Return (X, Y) of the center of cell containing provided text 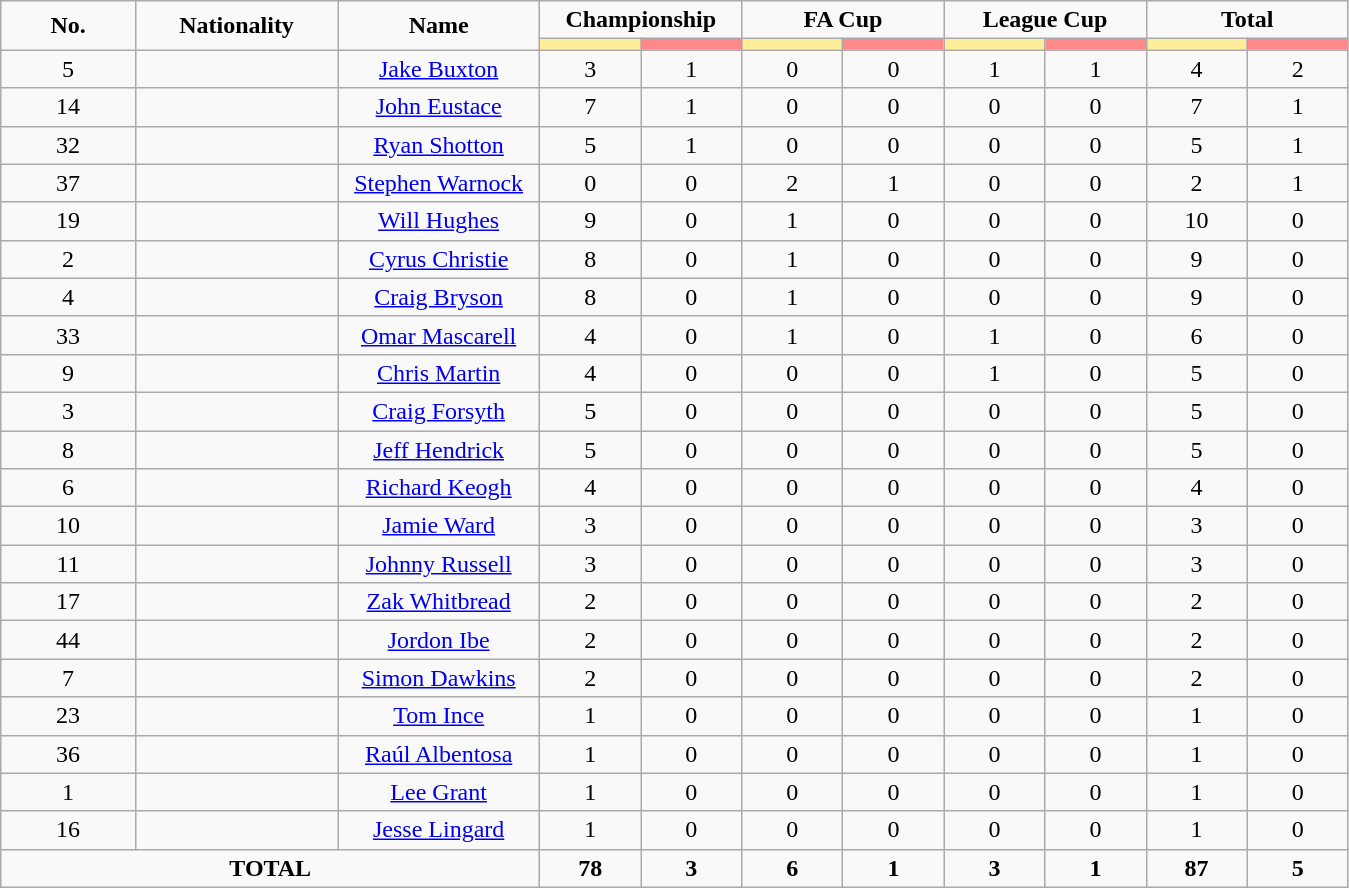
Lee Grant (439, 792)
Jeff Hendrick (439, 449)
23 (68, 716)
Will Hughes (439, 221)
Cyrus Christie (439, 259)
Name (439, 26)
FA Cup (843, 20)
Total (1247, 20)
87 (1196, 868)
Craig Forsyth (439, 411)
44 (68, 640)
14 (68, 107)
TOTAL (270, 868)
Johnny Russell (439, 564)
Craig Bryson (439, 297)
33 (68, 335)
19 (68, 221)
Nationality (236, 26)
John Eustace (439, 107)
Jesse Lingard (439, 830)
Championship (641, 20)
36 (68, 754)
37 (68, 183)
Tom Ince (439, 716)
Richard Keogh (439, 488)
17 (68, 602)
Ryan Shotton (439, 145)
78 (590, 868)
Jake Buxton (439, 69)
League Cup (1045, 20)
No. (68, 26)
16 (68, 830)
Simon Dawkins (439, 678)
Zak Whitbread (439, 602)
Stephen Warnock (439, 183)
Jamie Ward (439, 526)
Omar Mascarell (439, 335)
11 (68, 564)
Jordon Ibe (439, 640)
Chris Martin (439, 373)
32 (68, 145)
Raúl Albentosa (439, 754)
